Detect which cell encompasses the target text, then output its [X, Y] center coordinate. 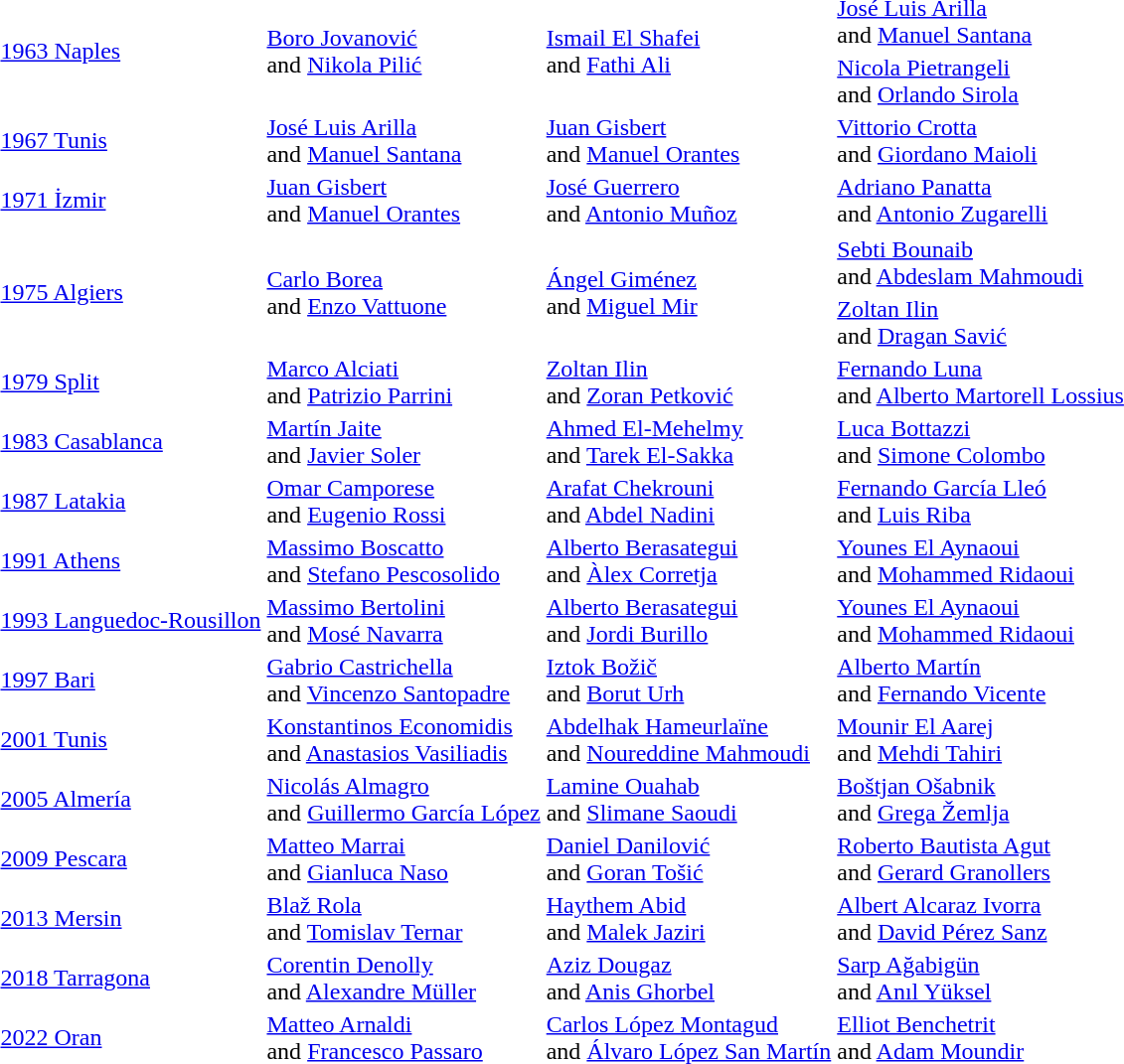
Corentin Denolly and Alexandre Müller [403, 978]
Konstantinos Economidis and Anastasios Vasiliadis [403, 739]
Alberto Berasategui and Jordi Burillo [689, 620]
Massimo Bertolini and Mosé Navarra [403, 620]
Ángel Giménez and Miguel Mir [689, 292]
Ahmed El-Mehelmy and Tarek El-Sakka [689, 441]
Massimo Boscatto and Stefano Pescosolido [403, 560]
Haythem Abid and Malek Jaziri [689, 918]
Gabrio Castrichella and Vincenzo Santopadre [403, 680]
Daniel Danilović and Goran Tošić [689, 858]
José Luis Arilla and Manuel Santana [403, 141]
Zoltan Ilin and Zoran Petković [689, 381]
Nicolás Almagro and Guillermo García López [403, 799]
Blaž Rola and Tomislav Ternar [403, 918]
Omar Camporese and Eugenio Rossi [403, 501]
Iztok Božič and Borut Urh [689, 680]
Marco Alciati and Patrizio Parrini [403, 381]
Abdelhak Hameurlaïne and Noureddine Mahmoudi [689, 739]
José Guerrero and Antonio Muñoz [689, 201]
Matteo Marrai and Gianluca Naso [403, 858]
Carlo Borea and Enzo Vattuone [403, 292]
Martín Jaite and Javier Soler [403, 441]
Aziz Dougaz and Anis Ghorbel [689, 978]
Arafat Chekrouni and Abdel Nadini [689, 501]
Alberto Berasategui and Àlex Corretja [689, 560]
Lamine Ouahab and Slimane Saoudi [689, 799]
